Output the (X, Y) coordinate of the center of the cell containing the given text.  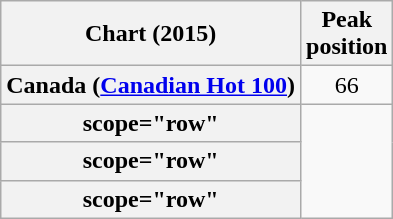
Canada (Canadian Hot 100) (151, 85)
66 (347, 85)
Peakposition (347, 34)
Chart (2015) (151, 34)
